Detect which cell encompasses the target text, then output its [x, y] center coordinate. 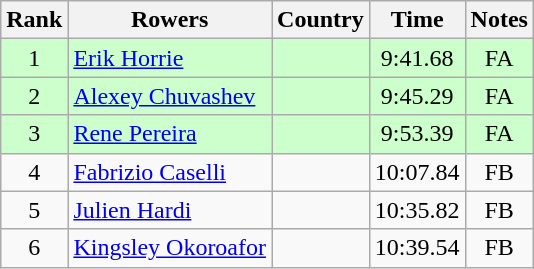
1 [34, 58]
Alexey Chuvashev [170, 96]
Rank [34, 20]
10:39.54 [417, 248]
10:35.82 [417, 210]
6 [34, 248]
Fabrizio Caselli [170, 172]
2 [34, 96]
5 [34, 210]
Julien Hardi [170, 210]
Erik Horrie [170, 58]
Notes [499, 20]
9:53.39 [417, 134]
9:41.68 [417, 58]
3 [34, 134]
Kingsley Okoroafor [170, 248]
Time [417, 20]
Rowers [170, 20]
Rene Pereira [170, 134]
10:07.84 [417, 172]
9:45.29 [417, 96]
Country [321, 20]
4 [34, 172]
